Identify which cell holds the provided text, then report its (X, Y) central coordinate. 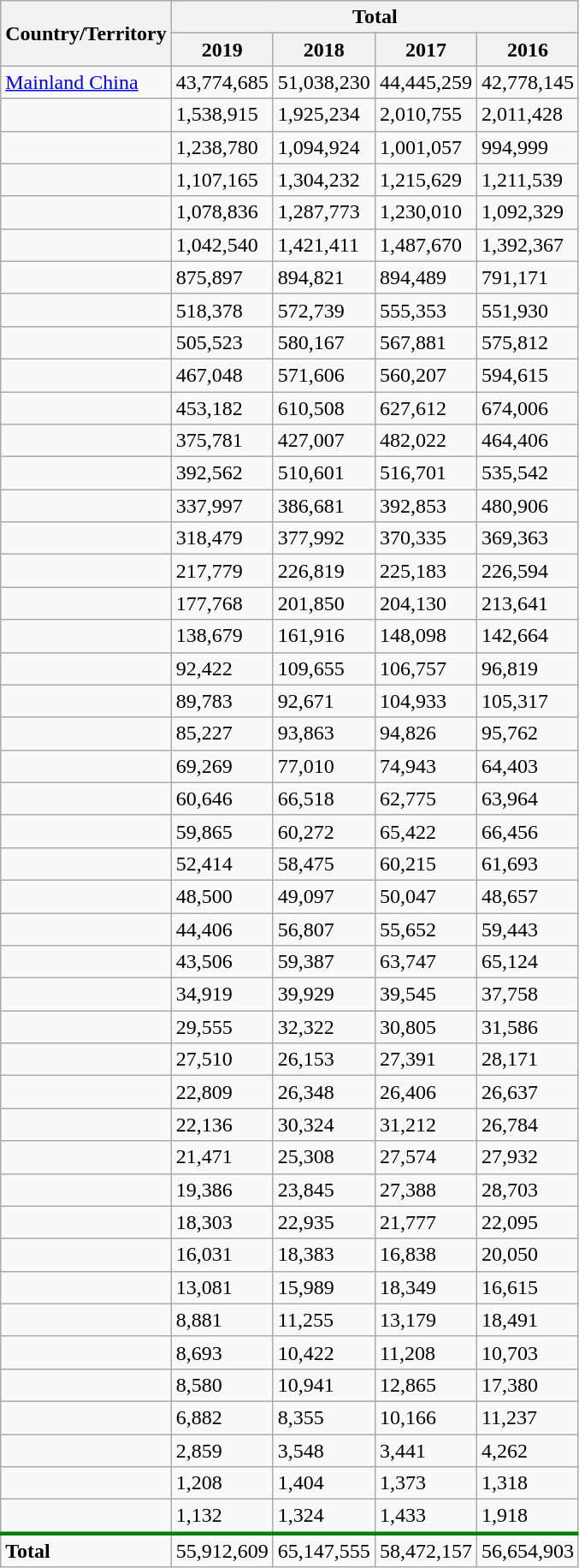
8,580 (222, 1385)
370,335 (426, 538)
453,182 (222, 408)
580,167 (323, 342)
1,238,780 (222, 147)
43,774,685 (222, 82)
467,048 (222, 375)
516,701 (426, 473)
2,011,428 (527, 115)
27,391 (426, 1060)
535,542 (527, 473)
25,308 (323, 1157)
39,545 (426, 995)
13,081 (222, 1287)
58,475 (323, 864)
63,964 (527, 799)
392,562 (222, 473)
8,881 (222, 1320)
3,441 (426, 1451)
11,237 (527, 1417)
92,671 (323, 701)
29,555 (222, 1027)
10,166 (426, 1417)
74,943 (426, 766)
60,272 (323, 831)
16,838 (426, 1255)
39,929 (323, 995)
77,010 (323, 766)
1,001,057 (426, 147)
18,303 (222, 1222)
464,406 (527, 441)
89,783 (222, 701)
30,805 (426, 1027)
386,681 (323, 506)
2016 (527, 50)
1,094,924 (323, 147)
66,518 (323, 799)
85,227 (222, 734)
337,997 (222, 506)
142,664 (527, 636)
95,762 (527, 734)
10,422 (323, 1352)
59,387 (323, 962)
Country/Territory (86, 33)
177,768 (222, 603)
64,403 (527, 766)
1,433 (426, 1517)
26,784 (527, 1125)
2,010,755 (426, 115)
1,925,234 (323, 115)
21,777 (426, 1222)
791,171 (527, 277)
1,318 (527, 1483)
59,443 (527, 929)
105,317 (527, 701)
427,007 (323, 441)
894,489 (426, 277)
2018 (323, 50)
875,897 (222, 277)
20,050 (527, 1255)
13,179 (426, 1320)
93,863 (323, 734)
26,637 (527, 1092)
19,386 (222, 1190)
10,703 (527, 1352)
104,933 (426, 701)
62,775 (426, 799)
392,853 (426, 506)
92,422 (222, 668)
55,912,609 (222, 1550)
369,363 (527, 538)
106,757 (426, 668)
66,456 (527, 831)
1,487,670 (426, 245)
3,548 (323, 1451)
30,324 (323, 1125)
510,601 (323, 473)
572,739 (323, 310)
1,208 (222, 1483)
213,641 (527, 603)
2,859 (222, 1451)
26,406 (426, 1092)
571,606 (323, 375)
1,918 (527, 1517)
60,646 (222, 799)
Mainland China (86, 82)
16,031 (222, 1255)
17,380 (527, 1385)
377,992 (323, 538)
21,471 (222, 1157)
28,703 (527, 1190)
96,819 (527, 668)
375,781 (222, 441)
11,208 (426, 1352)
27,574 (426, 1157)
6,882 (222, 1417)
10,941 (323, 1385)
1,304,232 (323, 180)
627,612 (426, 408)
555,353 (426, 310)
610,508 (323, 408)
1,132 (222, 1517)
1,107,165 (222, 180)
26,348 (323, 1092)
551,930 (527, 310)
28,171 (527, 1060)
505,523 (222, 342)
32,322 (323, 1027)
201,850 (323, 603)
161,916 (323, 636)
594,615 (527, 375)
65,124 (527, 962)
56,654,903 (527, 1550)
674,006 (527, 408)
18,383 (323, 1255)
50,047 (426, 896)
12,865 (426, 1385)
109,655 (323, 668)
94,826 (426, 734)
26,153 (323, 1060)
480,906 (527, 506)
1,404 (323, 1483)
1,092,329 (527, 212)
1,215,629 (426, 180)
1,538,915 (222, 115)
560,207 (426, 375)
567,881 (426, 342)
22,809 (222, 1092)
575,812 (527, 342)
60,215 (426, 864)
226,819 (323, 571)
55,652 (426, 929)
65,147,555 (323, 1550)
1,373 (426, 1483)
51,038,230 (323, 82)
15,989 (323, 1287)
2017 (426, 50)
22,095 (527, 1222)
1,078,836 (222, 212)
1,421,411 (323, 245)
1,324 (323, 1517)
44,445,259 (426, 82)
48,657 (527, 896)
27,510 (222, 1060)
27,388 (426, 1190)
59,865 (222, 831)
148,098 (426, 636)
31,586 (527, 1027)
482,022 (426, 441)
16,615 (527, 1287)
22,136 (222, 1125)
37,758 (527, 995)
217,779 (222, 571)
2019 (222, 50)
27,932 (527, 1157)
22,935 (323, 1222)
894,821 (323, 277)
1,392,367 (527, 245)
18,491 (527, 1320)
1,042,540 (222, 245)
318,479 (222, 538)
43,506 (222, 962)
48,500 (222, 896)
518,378 (222, 310)
69,269 (222, 766)
44,406 (222, 929)
58,472,157 (426, 1550)
994,999 (527, 147)
8,355 (323, 1417)
49,097 (323, 896)
1,230,010 (426, 212)
34,919 (222, 995)
23,845 (323, 1190)
226,594 (527, 571)
1,287,773 (323, 212)
56,807 (323, 929)
11,255 (323, 1320)
8,693 (222, 1352)
1,211,539 (527, 180)
4,262 (527, 1451)
42,778,145 (527, 82)
225,183 (426, 571)
61,693 (527, 864)
31,212 (426, 1125)
18,349 (426, 1287)
63,747 (426, 962)
138,679 (222, 636)
52,414 (222, 864)
65,422 (426, 831)
204,130 (426, 603)
